For the text-containing cell, return its midpoint in (x, y) coordinate format. 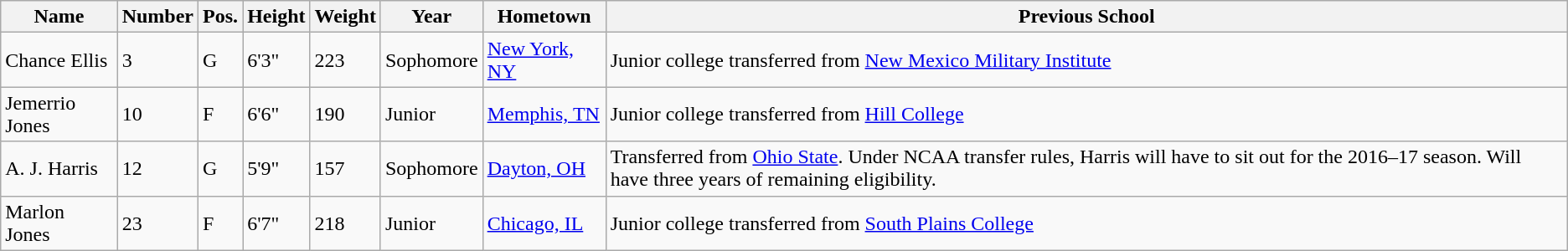
New York, NY (544, 60)
6'3" (276, 60)
Junior college transferred from Hill College (1086, 114)
157 (345, 169)
Memphis, TN (544, 114)
6'6" (276, 114)
Jemerrio Jones (59, 114)
12 (157, 169)
5'9" (276, 169)
Year (431, 17)
A. J. Harris (59, 169)
Hometown (544, 17)
Number (157, 17)
10 (157, 114)
Height (276, 17)
Dayton, OH (544, 169)
190 (345, 114)
Previous School (1086, 17)
6'7" (276, 223)
218 (345, 223)
Chicago, IL (544, 223)
223 (345, 60)
Name (59, 17)
Marlon Jones (59, 223)
Pos. (221, 17)
Junior college transferred from South Plains College (1086, 223)
23 (157, 223)
Chance Ellis (59, 60)
Weight (345, 17)
3 (157, 60)
Junior college transferred from New Mexico Military Institute (1086, 60)
